Return (x, y) of the center of cell containing provided text 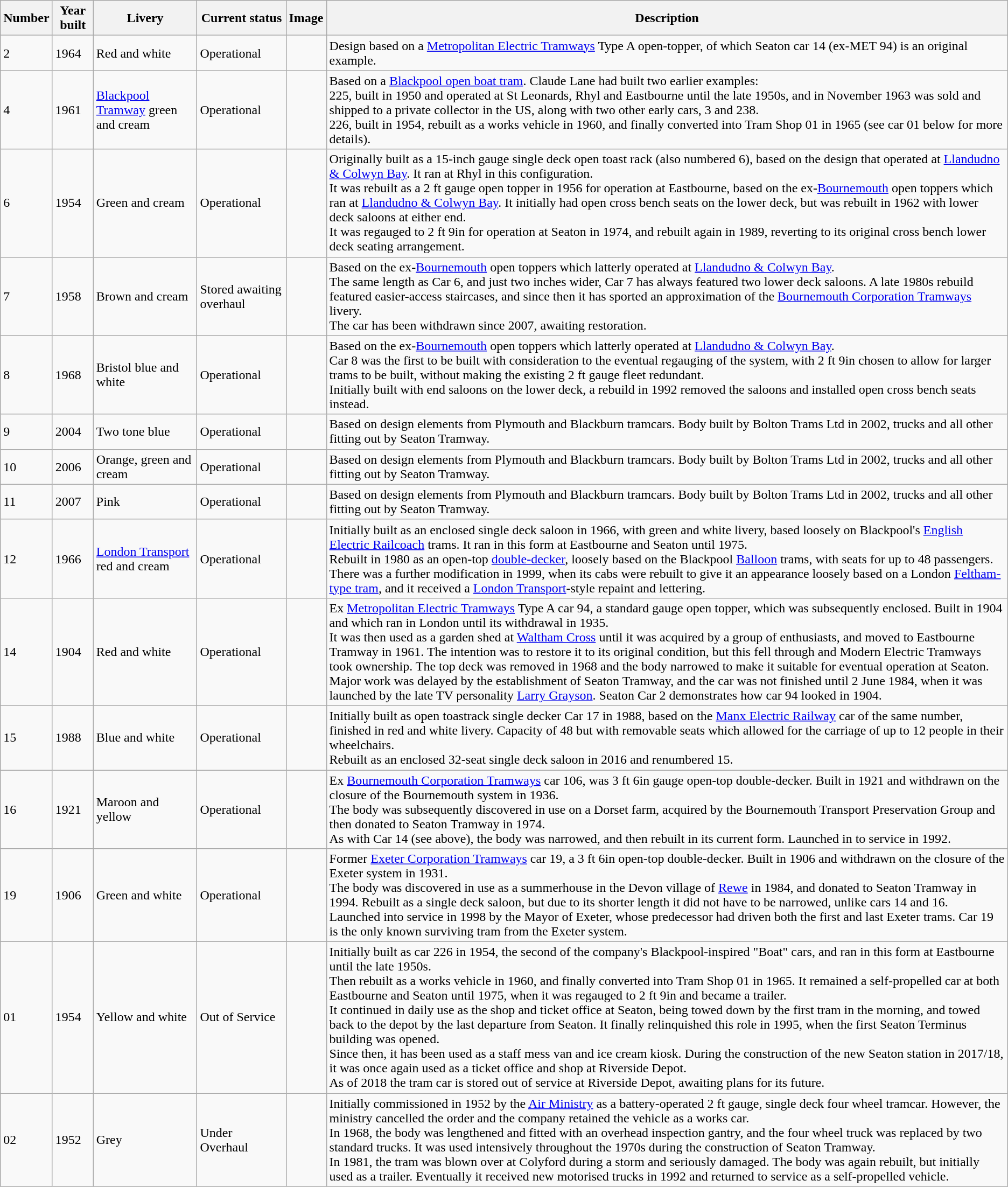
Brown and cream (145, 296)
7 (26, 296)
1968 (73, 375)
1906 (73, 895)
Blue and white (145, 738)
9 (26, 432)
15 (26, 738)
Under Overhaul (241, 1140)
19 (26, 895)
2006 (73, 466)
Maroon and yellow (145, 809)
Design based on a Metropolitan Electric Tramways Type A open-topper, of which Seaton car 14 (ex-MET 94) is an original example. (667, 53)
Out of Service (241, 1018)
Bristol blue and white (145, 375)
16 (26, 809)
Blackpool Tramway green and cream (145, 110)
Stored awaiting overhaul (241, 296)
Current status (241, 18)
Image (306, 18)
London Transport red and cream (145, 558)
02 (26, 1140)
1988 (73, 738)
Year built (73, 18)
Green and white (145, 895)
Description (667, 18)
Yellow and white (145, 1018)
01 (26, 1018)
1961 (73, 110)
Green and cream (145, 203)
11 (26, 502)
1964 (73, 53)
Two tone blue (145, 432)
Grey (145, 1140)
1958 (73, 296)
4 (26, 110)
1966 (73, 558)
2004 (73, 432)
6 (26, 203)
8 (26, 375)
Number (26, 18)
12 (26, 558)
2 (26, 53)
1904 (73, 652)
Livery (145, 18)
Orange, green and cream (145, 466)
1921 (73, 809)
14 (26, 652)
10 (26, 466)
Pink (145, 502)
2007 (73, 502)
1952 (73, 1140)
